Search for the cell housing the specified text and yield its [x, y] center coordinate. 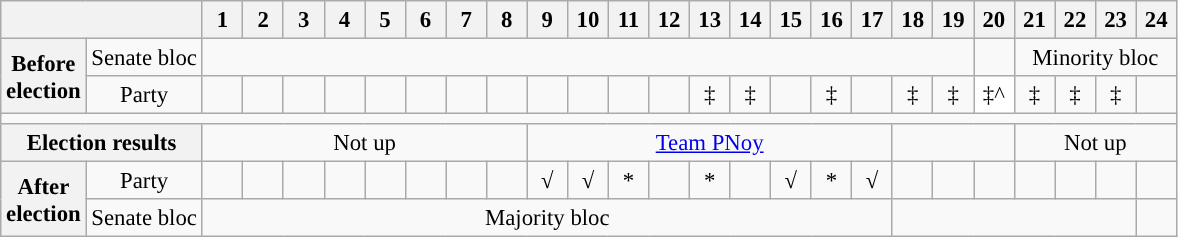
14 [750, 20]
‡^ [994, 95]
11 [628, 20]
18 [912, 20]
10 [588, 20]
4 [344, 20]
Afterelection [44, 200]
20 [994, 20]
15 [792, 20]
2 [264, 20]
1 [222, 20]
23 [1116, 20]
19 [954, 20]
22 [1076, 20]
Team PNoy [710, 143]
16 [832, 20]
13 [710, 20]
8 [506, 20]
Minority bloc [1095, 58]
17 [872, 20]
Election results [102, 143]
Beforeelection [44, 76]
5 [386, 20]
6 [426, 20]
7 [466, 20]
9 [548, 20]
24 [1156, 20]
12 [670, 20]
3 [304, 20]
21 [1034, 20]
Senate bloc [144, 58]
